Search for the cell housing the specified text and yield its (x, y) center coordinate. 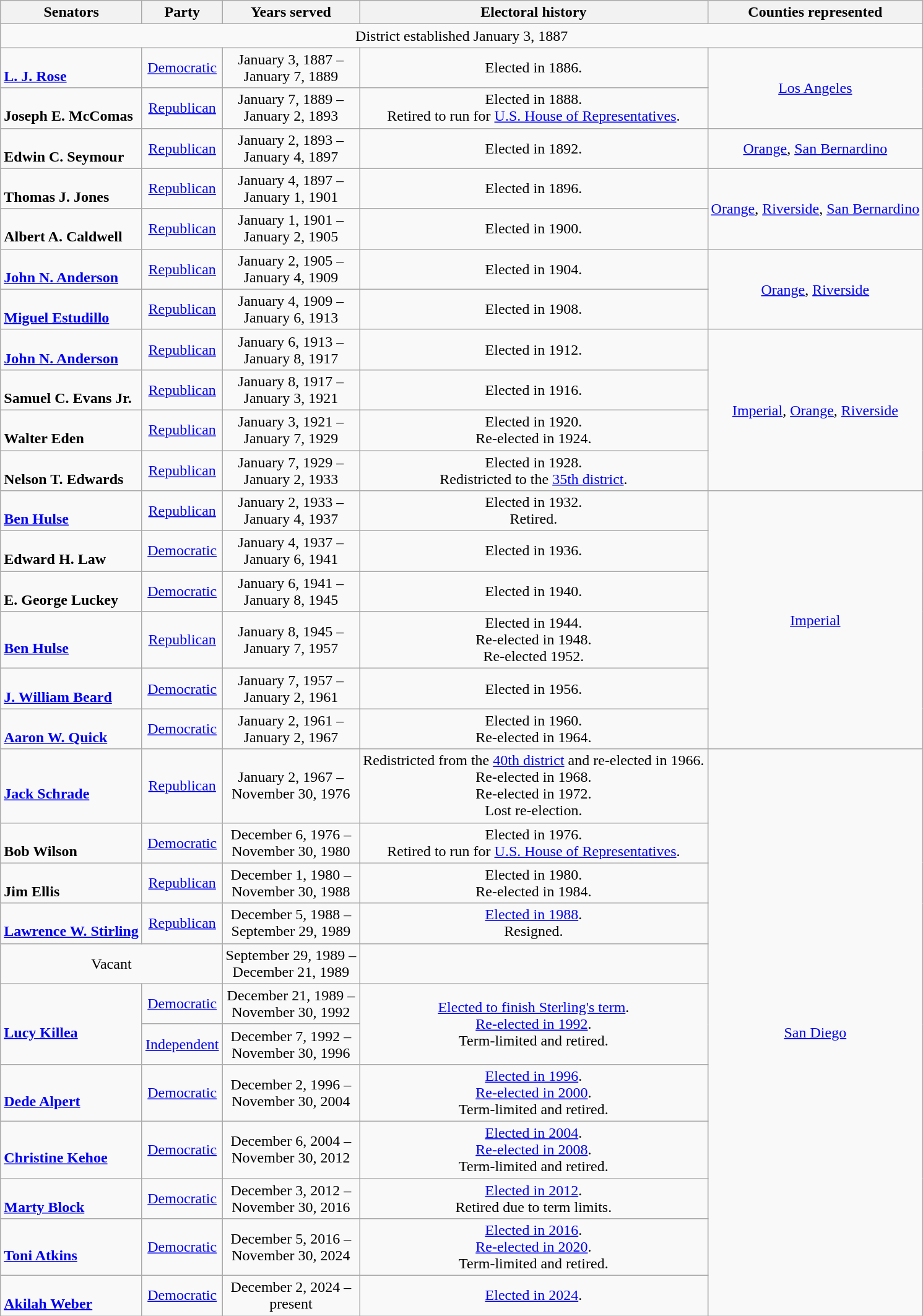
Imperial, Orange, Riverside (815, 410)
January 6, 1941 – January 8, 1945 (291, 592)
Orange, Riverside (815, 289)
Joseph E. McComas (72, 108)
Lucy Killea (72, 1024)
December 5, 1988 – September 29, 1989 (291, 924)
Marty Block (72, 1198)
Los Angeles (815, 88)
December 2, 2024 – present (291, 1296)
December 21, 1989 – November 30, 1992 (291, 1004)
Elected in 1908. (534, 310)
January 2, 1905 – January 4, 1909 (291, 269)
Elected in 1892. (534, 149)
January 3, 1921 – January 7, 1929 (291, 430)
December 6, 2004 – November 30, 2012 (291, 1149)
Orange, Riverside, San Bernardino (815, 209)
Imperial (815, 620)
Elected to finish Sterling's term. Re-elected in 1992. Term-limited and retired. (534, 1024)
Elected in 1932. Retired. (534, 511)
Elected in 1940. (534, 592)
Elected in 1980. Re-elected in 1984. (534, 883)
December 5, 2016 – November 30, 2024 (291, 1247)
January 3, 1887 – January 7, 1889 (291, 68)
December 6, 1976 – November 30, 1980 (291, 843)
Elected in 1886. (534, 68)
Jack Schrade (72, 786)
Akilah Weber (72, 1296)
Bob Wilson (72, 843)
Elected in 1988. Resigned. (534, 924)
Miguel Estudillo (72, 310)
Thomas J. Jones (72, 188)
January 2, 1967 – November 30, 1976 (291, 786)
January 7, 1889 – January 2, 1893 (291, 108)
Vacant (111, 963)
Jim Ellis (72, 883)
Nelson T. Edwards (72, 470)
Counties represented (815, 12)
January 2, 1893 – January 4, 1897 (291, 149)
December 2, 1996 – November 30, 2004 (291, 1093)
Elected in 1944. Re-elected in 1948. Re-elected 1952. (534, 640)
Redistricted from the 40th district and re-elected in 1966. Re-elected in 1968. Re-elected in 1972. Lost re-election. (534, 786)
January 4, 1897 – January 1, 1901 (291, 188)
Elected in 1996. Re-elected in 2000. Term-limited and retired. (534, 1093)
Elected in 1960. Re-elected in 1964. (534, 729)
Aaron W. Quick (72, 729)
December 3, 2012 – November 30, 2016 (291, 1198)
Albert A. Caldwell (72, 229)
Elected in 1916. (534, 390)
Party (182, 12)
Lawrence W. Stirling (72, 924)
Independent (182, 1044)
Dede Alpert (72, 1093)
Years served (291, 12)
Edward H. Law (72, 551)
Senators (72, 12)
January 2, 1933 – January 4, 1937 (291, 511)
Elected in 2012. Retired due to term limits. (534, 1198)
January 7, 1957 – January 2, 1961 (291, 688)
Elected in 2016. Re-elected in 2020. Term-limited and retired. (534, 1247)
Elected in 1900. (534, 229)
December 1, 1980 – November 30, 1988 (291, 883)
Elected in 1956. (534, 688)
E. George Luckey (72, 592)
Orange, San Bernardino (815, 149)
Edwin C. Seymour (72, 149)
Toni Atkins (72, 1247)
January 7, 1929 – January 2, 1933 (291, 470)
Elected in 2004. Re-elected in 2008. Term-limited and retired. (534, 1149)
L. J. Rose (72, 68)
Christine Kehoe (72, 1149)
December 7, 1992 – November 30, 1996 (291, 1044)
Elected in 1928. Redistricted to the 35th district. (534, 470)
Elected in 2024. (534, 1296)
January 1, 1901 – January 2, 1905 (291, 229)
September 29, 1989 – December 21, 1989 (291, 963)
Elected in 1888. Retired to run for U.S. House of Representatives. (534, 108)
Elected in 1976. Retired to run for U.S. House of Representatives. (534, 843)
Samuel C. Evans Jr. (72, 390)
Electoral history (534, 12)
Elected in 1912. (534, 349)
January 2, 1961 – January 2, 1967 (291, 729)
Elected in 1936. (534, 551)
Elected in 1904. (534, 269)
January 8, 1917 – January 3, 1921 (291, 390)
J. William Beard (72, 688)
January 8, 1945 – January 7, 1957 (291, 640)
Walter Eden (72, 430)
January 6, 1913 – January 8, 1917 (291, 349)
January 4, 1909 – January 6, 1913 (291, 310)
Elected in 1920. Re-elected in 1924. (534, 430)
Elected in 1896. (534, 188)
San Diego (815, 1032)
District established January 3, 1887 (462, 36)
January 4, 1937 – January 6, 1941 (291, 551)
